Locate the cell with the specified text and output its (X, Y) center coordinate. 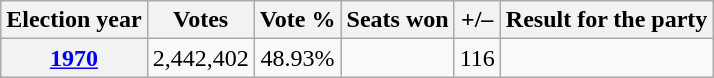
Vote % (298, 20)
1970 (74, 58)
Result for the party (606, 20)
Votes (200, 20)
116 (477, 58)
48.93% (298, 58)
Seats won (398, 20)
+/– (477, 20)
2,442,402 (200, 58)
Election year (74, 20)
